Determine the [x, y] coordinate at the center of the cell enclosing the given text.  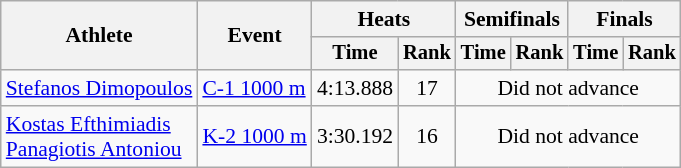
Heats [384, 19]
16 [427, 136]
4:13.888 [355, 88]
Finals [624, 19]
Kostas EfthimiadisPanagiotis Antoniou [100, 136]
Athlete [100, 36]
17 [427, 88]
C-1 1000 m [254, 88]
Semifinals [512, 19]
Stefanos Dimopoulos [100, 88]
K-2 1000 m [254, 136]
Event [254, 36]
3:30.192 [355, 136]
